From the cell containing the given text, extract its center point as [X, Y] coordinate. 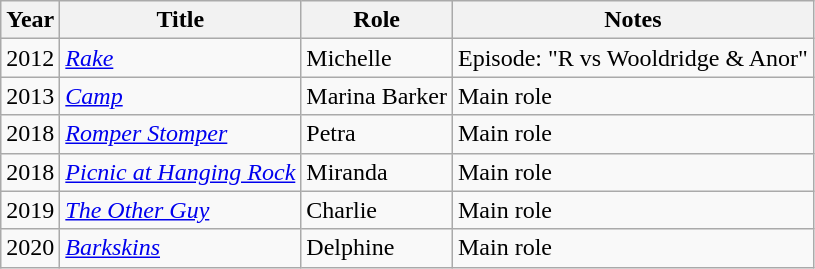
2019 [30, 210]
Petra [377, 134]
Michelle [377, 58]
Charlie [377, 210]
Picnic at Hanging Rock [180, 172]
Year [30, 20]
Role [377, 20]
Delphine [377, 248]
Camp [180, 96]
Marina Barker [377, 96]
2020 [30, 248]
Episode: "R vs Wooldridge & Anor" [632, 58]
Romper Stomper [180, 134]
Rake [180, 58]
The Other Guy [180, 210]
Title [180, 20]
2012 [30, 58]
2013 [30, 96]
Miranda [377, 172]
Notes [632, 20]
Barkskins [180, 248]
